Find where the given text appears and provide that cell's center as (X, Y) coordinate. 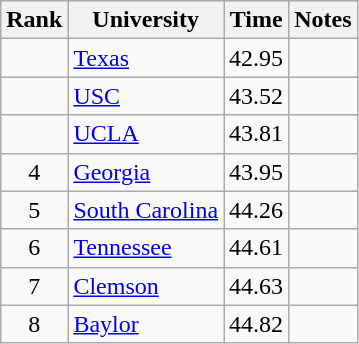
Time (256, 20)
44.26 (256, 210)
6 (34, 248)
Georgia (146, 172)
University (146, 20)
43.81 (256, 134)
Clemson (146, 286)
43.95 (256, 172)
USC (146, 96)
Notes (323, 20)
42.95 (256, 58)
4 (34, 172)
South Carolina (146, 210)
43.52 (256, 96)
Tennessee (146, 248)
Baylor (146, 324)
Rank (34, 20)
44.82 (256, 324)
44.63 (256, 286)
44.61 (256, 248)
Texas (146, 58)
8 (34, 324)
5 (34, 210)
7 (34, 286)
UCLA (146, 134)
